From the cell containing the given text, extract its center point as [x, y] coordinate. 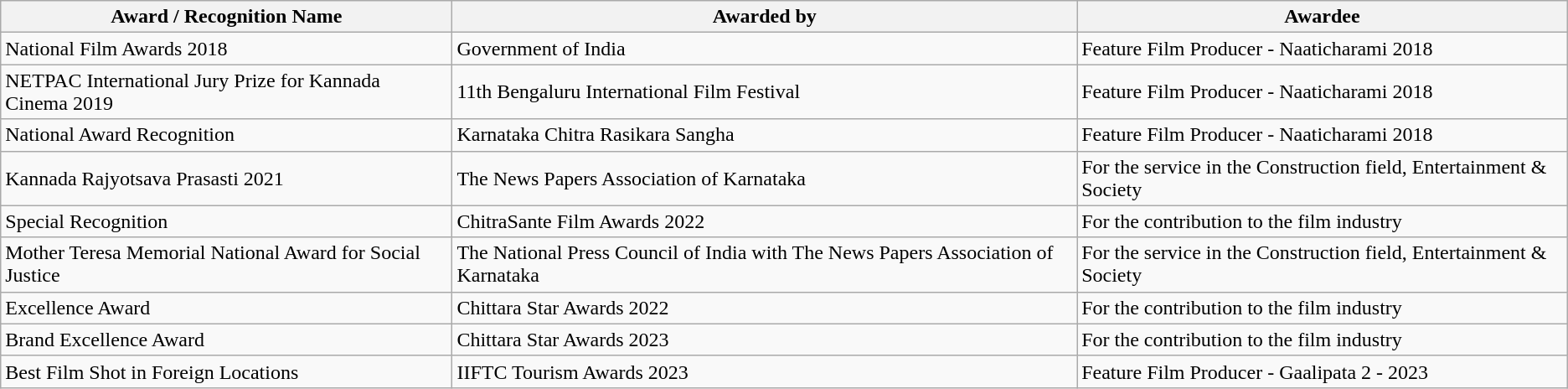
Special Recognition [226, 221]
Excellence Award [226, 308]
NETPAC International Jury Prize for Kannada Cinema 2019 [226, 92]
ChitraSante Film Awards 2022 [765, 221]
Awardee [1323, 17]
Mother Teresa Memorial National Award for Social Justice [226, 265]
Best Film Shot in Foreign Locations [226, 371]
Kannada Rajyotsava Prasasti 2021 [226, 178]
The News Papers Association of Karnataka [765, 178]
National Film Awards 2018 [226, 49]
Government of India [765, 49]
Feature Film Producer - Gaalipata 2 - 2023 [1323, 371]
Karnataka Chitra Rasikara Sangha [765, 135]
Chittara Star Awards 2022 [765, 308]
Brand Excellence Award [226, 340]
Chittara Star Awards 2023 [765, 340]
Awarded by [765, 17]
IIFTC Tourism Awards 2023 [765, 371]
11th Bengaluru International Film Festival [765, 92]
Award / Recognition Name [226, 17]
The National Press Council of India with The News Papers Association of Karnataka [765, 265]
National Award Recognition [226, 135]
